Return the (X, Y) coordinate for the center point of the cell that contains the specified text.  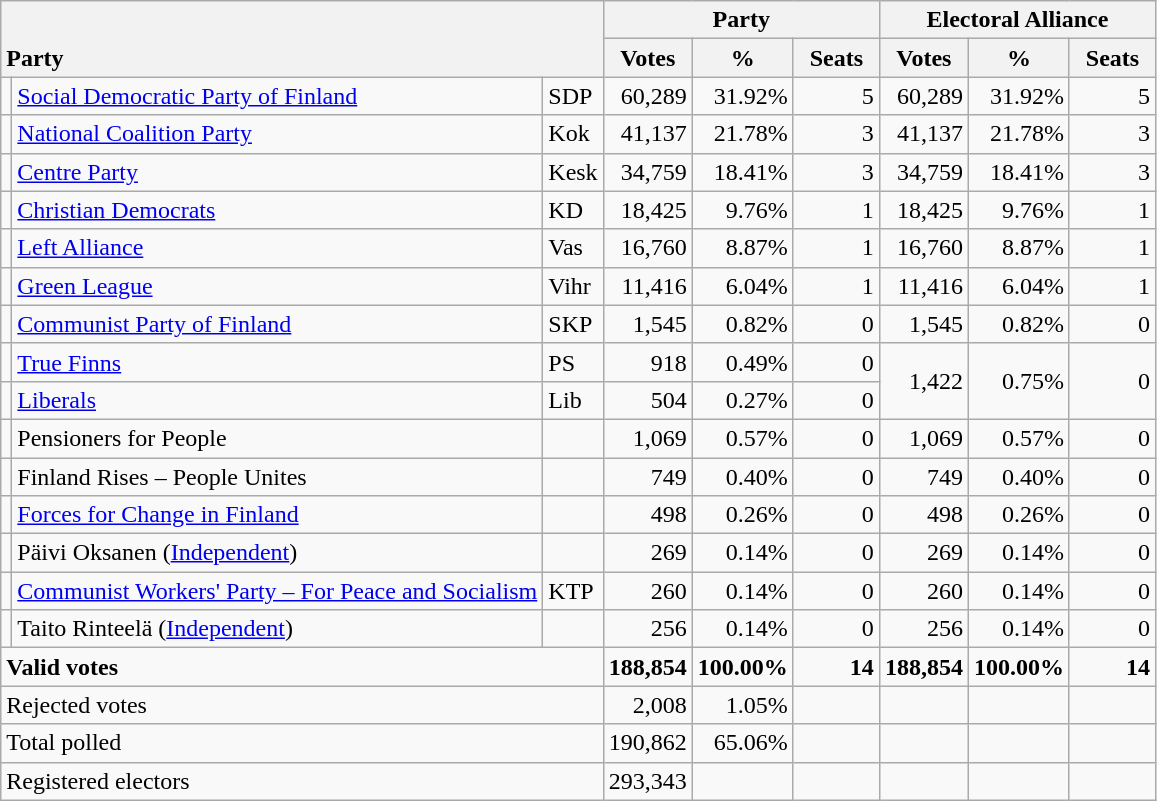
Christian Democrats (278, 210)
KD (573, 210)
918 (648, 362)
Vihr (573, 286)
KTP (573, 591)
1.05% (742, 705)
Total polled (302, 743)
2,008 (648, 705)
SDP (573, 96)
0.75% (1018, 381)
Pensioners for People (278, 438)
True Finns (278, 362)
Green League (278, 286)
Kesk (573, 172)
PS (573, 362)
0.49% (742, 362)
Social Democratic Party of Finland (278, 96)
Registered electors (302, 781)
Communist Party of Finland (278, 324)
Lib (573, 400)
Left Alliance (278, 248)
190,862 (648, 743)
Finland Rises – People Unites (278, 477)
Vas (573, 248)
National Coalition Party (278, 134)
Forces for Change in Finland (278, 515)
Electoral Alliance (1017, 20)
Päivi Oksanen (Independent) (278, 553)
293,343 (648, 781)
SKP (573, 324)
Kok (573, 134)
Taito Rinteelä (Independent) (278, 629)
0.27% (742, 400)
1,422 (924, 381)
65.06% (742, 743)
Centre Party (278, 172)
Valid votes (302, 667)
Liberals (278, 400)
Communist Workers' Party – For Peace and Socialism (278, 591)
504 (648, 400)
Rejected votes (302, 705)
